Capture the cell that displays the provided text and extract its (x, y) central coordinate. 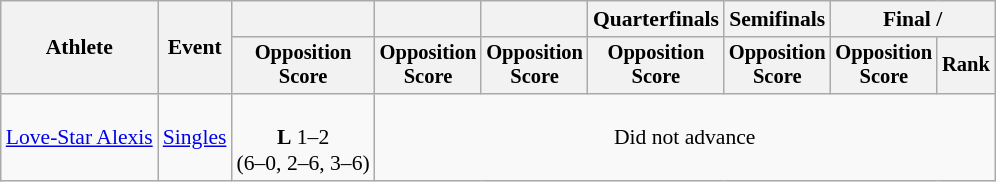
Quarterfinals (656, 19)
Final / (913, 19)
Semifinals (778, 19)
Event (195, 48)
Rank (966, 66)
Did not advance (685, 138)
L 1–2(6–0, 2–6, 3–6) (302, 138)
Singles (195, 138)
Love-Star Alexis (80, 138)
Athlete (80, 48)
